Identify which cell holds the provided text, then report its [X, Y] central coordinate. 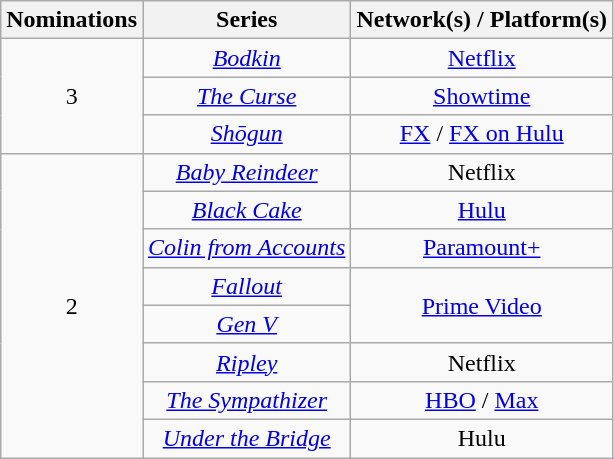
Network(s) / Platform(s) [482, 20]
Ripley [246, 362]
Black Cake [246, 210]
3 [72, 96]
HBO / Max [482, 400]
Nominations [72, 20]
2 [72, 305]
Fallout [246, 286]
Under the Bridge [246, 438]
Gen V [246, 324]
Shōgun [246, 134]
FX / FX on Hulu [482, 134]
Bodkin [246, 58]
Showtime [482, 96]
Series [246, 20]
The Curse [246, 96]
Baby Reindeer [246, 172]
Prime Video [482, 305]
Colin from Accounts [246, 248]
Paramount+ [482, 248]
The Sympathizer [246, 400]
